Provide the [X, Y] coordinate of the cell's center where the given text is located.  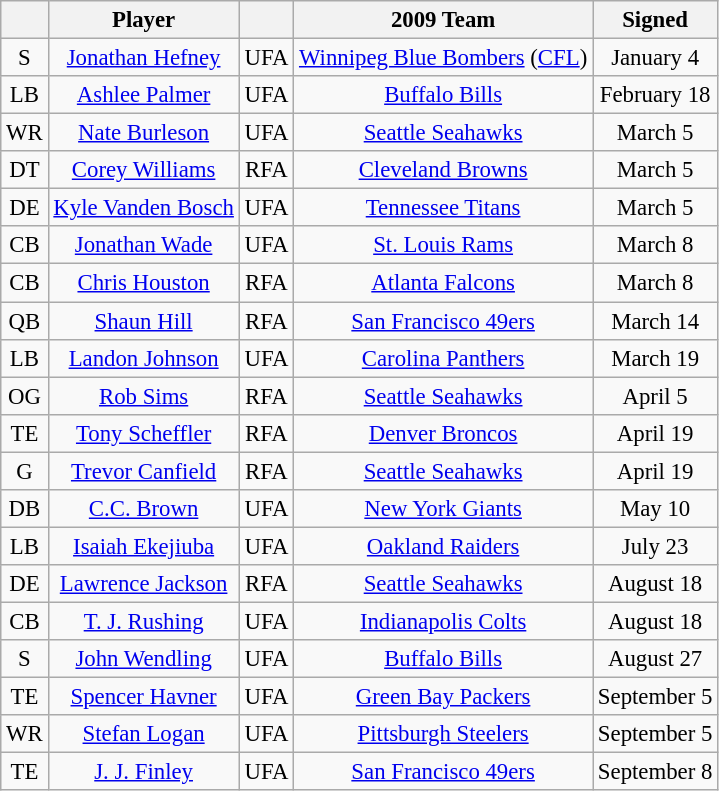
Oakland Raiders [444, 546]
St. Louis Rams [444, 245]
Signed [656, 20]
Stefan Logan [144, 734]
Chris Houston [144, 283]
March 19 [656, 358]
January 4 [656, 58]
QB [24, 321]
Shaun Hill [144, 321]
Cleveland Browns [444, 170]
July 23 [656, 546]
John Wendling [144, 659]
J. J. Finley [144, 772]
Player [144, 20]
Ashlee Palmer [144, 95]
G [24, 471]
March 14 [656, 321]
Carolina Panthers [444, 358]
Corey Williams [144, 170]
Green Bay Packers [444, 697]
DB [24, 509]
Landon Johnson [144, 358]
Rob Sims [144, 396]
DT [24, 170]
Atlanta Falcons [444, 283]
OG [24, 396]
Kyle Vanden Bosch [144, 208]
New York Giants [444, 509]
Trevor Canfield [144, 471]
August 27 [656, 659]
Pittsburgh Steelers [444, 734]
February 18 [656, 95]
Nate Burleson [144, 133]
May 10 [656, 509]
Jonathan Wade [144, 245]
T. J. Rushing [144, 621]
Isaiah Ekejiuba [144, 546]
Denver Broncos [444, 433]
Winnipeg Blue Bombers (CFL) [444, 58]
September 8 [656, 772]
C.C. Brown [144, 509]
April 5 [656, 396]
Jonathan Hefney [144, 58]
Lawrence Jackson [144, 584]
2009 Team [444, 20]
Tennessee Titans [444, 208]
Spencer Havner [144, 697]
Indianapolis Colts [444, 621]
Tony Scheffler [144, 433]
